Pinpoint the cell where the given text exists, returning its [x, y] midpoint coordinate. 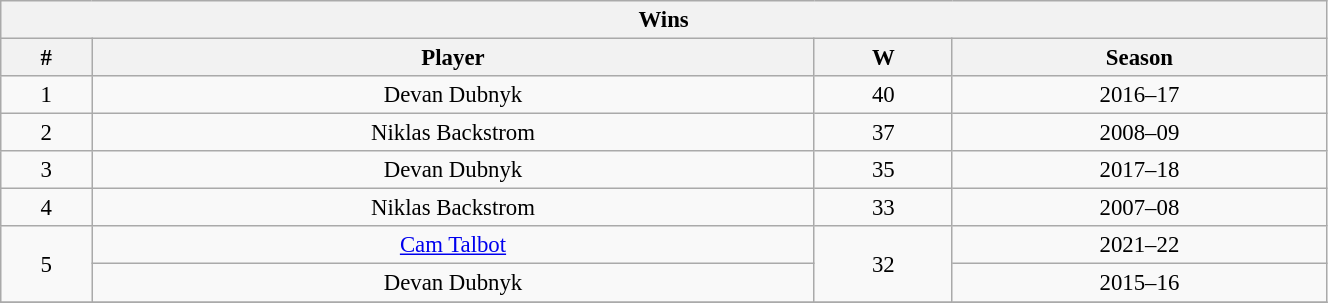
3 [46, 170]
2007–08 [1139, 208]
2015–16 [1139, 283]
Wins [664, 20]
33 [883, 208]
2 [46, 133]
37 [883, 133]
2008–09 [1139, 133]
Player [453, 58]
1 [46, 95]
2017–18 [1139, 170]
2016–17 [1139, 95]
# [46, 58]
32 [883, 264]
Season [1139, 58]
5 [46, 264]
40 [883, 95]
Cam Talbot [453, 245]
2021–22 [1139, 245]
35 [883, 170]
W [883, 58]
4 [46, 208]
